Search for the cell housing the specified text and yield its (X, Y) center coordinate. 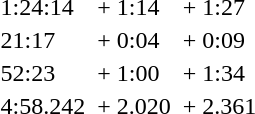
+ 0:04 (134, 40)
+ 1:00 (134, 73)
